Detect which cell encompasses the target text, then output its [x, y] center coordinate. 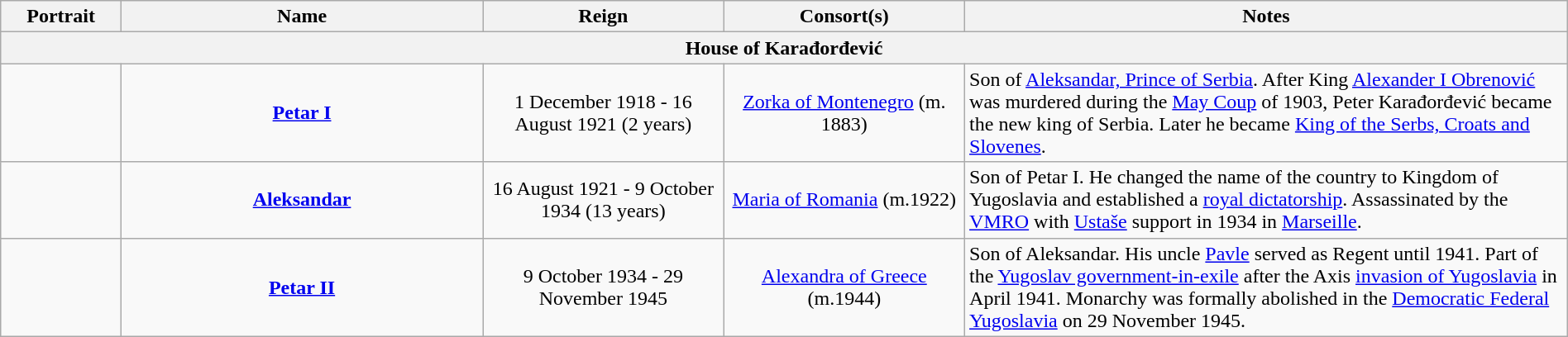
9 October 1934 - 29 November 1945 [604, 287]
Consort(s) [844, 17]
1 December 1918 - 16 August 1921 (2 years) [604, 112]
16 August 1921 - 9 October 1934 (13 years) [604, 200]
Alexandra of Greece (m.1944) [844, 287]
Portrait [61, 17]
Petar II [301, 287]
Aleksandar [301, 200]
Zorka of Montenegro (m. 1883) [844, 112]
Name [301, 17]
Reign [604, 17]
Petar I [301, 112]
House of Karađorđević [784, 48]
Notes [1267, 17]
Maria of Romania (m.1922) [844, 200]
